From the cell containing the given text, extract its center point as [X, Y] coordinate. 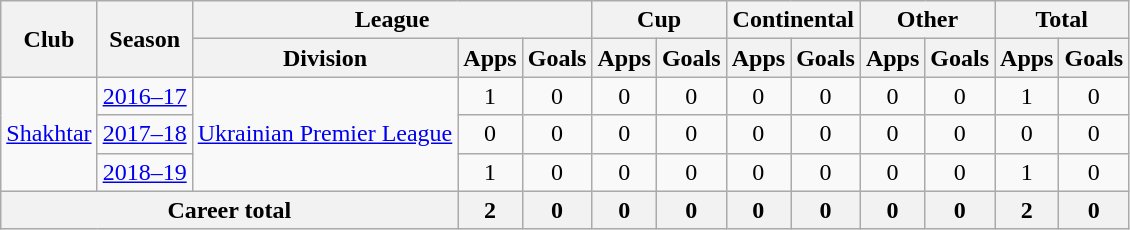
2016–17 [144, 96]
Cup [659, 20]
Career total [230, 210]
2018–19 [144, 172]
Division [325, 58]
Continental [793, 20]
Season [144, 39]
League [392, 20]
Club [49, 39]
Other [927, 20]
2017–18 [144, 134]
Ukrainian Premier League [325, 134]
Total [1062, 20]
Shakhtar [49, 134]
